For the text-containing cell, return its midpoint in (x, y) coordinate format. 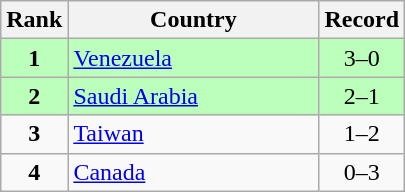
Country (194, 20)
Record (362, 20)
Saudi Arabia (194, 96)
Canada (194, 172)
Taiwan (194, 134)
2–1 (362, 96)
Rank (34, 20)
1–2 (362, 134)
4 (34, 172)
2 (34, 96)
Venezuela (194, 58)
0–3 (362, 172)
1 (34, 58)
3–0 (362, 58)
3 (34, 134)
